For the text-containing cell, return its midpoint in [x, y] coordinate format. 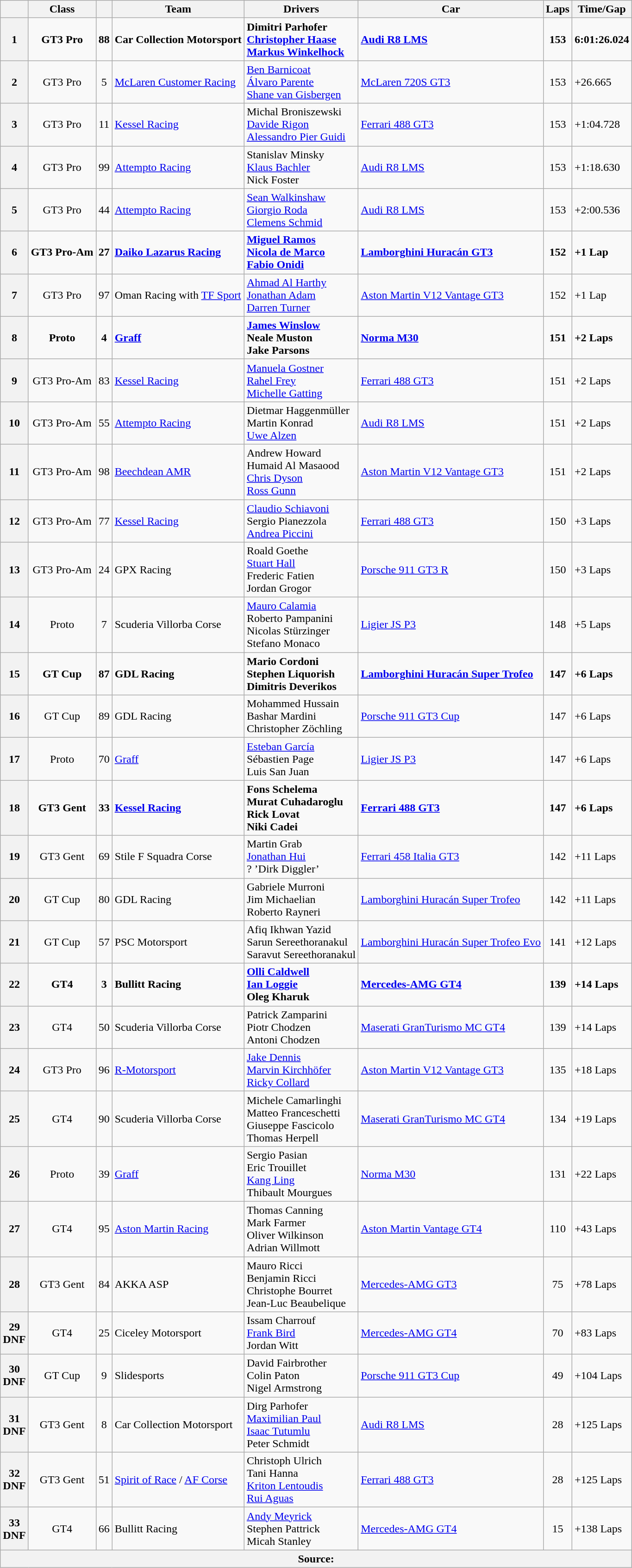
29DNF [14, 1333]
Gabriele Murroni Jim Michaelian Roberto Rayneri [301, 899]
Ahmad Al Harthy Jonathan Adam Darren Turner [301, 295]
+5 Laps [602, 625]
Laps [558, 9]
+26.665 [602, 82]
17 [14, 759]
Andrew Howard Humaid Al Masaood Chris Dyson Ross Gunn [301, 471]
13 [14, 570]
110 [558, 1229]
Aston Martin Racing [178, 1229]
+22 Laps [602, 1173]
Daiko Lazarus Racing [178, 252]
Porsche 911 GT3 R [451, 570]
Sergio Pasian Eric Trouillet Kang Ling Thibault Mourgues [301, 1173]
+83 Laps [602, 1333]
+78 Laps [602, 1285]
Ferrari 458 Italia GT3 [451, 857]
20 [14, 899]
39 [104, 1173]
Car [451, 9]
32DNF [14, 1480]
44 [104, 210]
31DNF [14, 1424]
141 [558, 942]
+138 Laps [602, 1529]
80 [104, 899]
Team [178, 9]
Beechdean AMR [178, 471]
Mohammed Hussain Bashar Mardini Christopher Zöchling [301, 716]
Aston Martin Vantage GT4 [451, 1229]
James Winslow Neale Muston Jake Parsons [301, 338]
Slidesports [178, 1376]
134 [558, 1119]
22 [14, 985]
Dirg Parhofer Maximilian Paul Isaac Tutumlu Peter Schmidt [301, 1424]
+12 Laps [602, 942]
+18 Laps [602, 1070]
AKKA ASP [178, 1285]
Mercedes-AMG GT3 [451, 1285]
83 [104, 380]
Sean Walkinshaw Giorgio Roda Clemens Schmid [301, 210]
51 [104, 1480]
148 [558, 625]
1 [14, 39]
Christoph Ulrich Tani Hanna Kriton Lentoudis Rui Aguas [301, 1480]
Source: [316, 1559]
16 [14, 716]
90 [104, 1119]
Fons Schelema Murat Cuhadaroglu Rick Lovat Niki Cadei [301, 808]
Claudio Schiavoni Sergio Pianezzola Andrea Piccini [301, 521]
Andy Meyrick Stephen Pattrick Micah Stanley [301, 1529]
55 [104, 423]
Dietmar Haggenmüller Martin Konrad Uwe Alzen [301, 423]
33DNF [14, 1529]
66 [104, 1529]
Esteban García Sébastien Page Luis San Juan [301, 759]
Lamborghini Huracán Super Trofeo Evo [451, 942]
2 [14, 82]
Miguel Ramos Nicola de Marco Fabio Onidi [301, 252]
88 [104, 39]
PSC Motorsport [178, 942]
33 [104, 808]
Patrick Zamparini Piotr Chodzen Antoni Chodzen [301, 1027]
Roald Goethe Stuart Hall Frederic Fatien Jordan Grogor [301, 570]
50 [104, 1027]
Oman Racing with TF Sport [178, 295]
30DNF [14, 1376]
6 [14, 252]
87 [104, 674]
Ciceley Motorsport [178, 1333]
McLaren Customer Racing [178, 82]
23 [14, 1027]
69 [104, 857]
12 [14, 521]
David Fairbrother Colin Paton Nigel Armstrong [301, 1376]
10 [14, 423]
Class [62, 9]
+19 Laps [602, 1119]
19 [14, 857]
Lamborghini Huracán GT3 [451, 252]
Spirit of Race / AF Corse [178, 1480]
Thomas Canning Mark Farmer Oliver Wilkinson Adrian Willmott [301, 1229]
75 [558, 1285]
96 [104, 1070]
Ben Barnicoat Álvaro Parente Shane van Gisbergen [301, 82]
Mauro Ricci Benjamin Ricci Christophe Bourret Jean-Luc Beaubelique [301, 1285]
Stile F Squadra Corse [178, 857]
Mario Cordoni Stephen Liquorish Dimitris Deverikos [301, 674]
Issam Charrouf Frank Bird Jordan Witt [301, 1333]
49 [558, 1376]
+1:18.630 [602, 167]
21 [14, 942]
98 [104, 471]
GPX Racing [178, 570]
Afiq Ikhwan Yazid Sarun Sereethoranakul Saravut Sereethoranakul [301, 942]
+1:04.728 [602, 125]
95 [104, 1229]
135 [558, 1070]
Stanislav Minsky Klaus Bachler Nick Foster [301, 167]
Martin Grab Jonathan Hui? ’Dirk Diggler’ [301, 857]
6:01:26.024 [602, 39]
Mauro Calamia Roberto Pampanini Nicolas Stürzinger Stefano Monaco [301, 625]
Manuela Gostner Rahel Frey Michelle Gatting [301, 380]
+2:00.536 [602, 210]
McLaren 720S GT3 [451, 82]
57 [104, 942]
+43 Laps [602, 1229]
Time/Gap [602, 9]
99 [104, 167]
Olli Caldwell Ian Loggie Oleg Kharuk [301, 985]
84 [104, 1285]
Michal Broniszewski Davide Rigon Alessandro Pier Guidi [301, 125]
77 [104, 521]
18 [14, 808]
131 [558, 1173]
97 [104, 295]
Dimitri Parhofer Christopher Haase Markus Winkelhock [301, 39]
Michele Camarlinghi Matteo Franceschetti Giuseppe Fascicolo Thomas Herpell [301, 1119]
+104 Laps [602, 1376]
Drivers [301, 9]
89 [104, 716]
26 [14, 1173]
14 [14, 625]
Jake Dennis Marvin Kirchhöfer Ricky Collard [301, 1070]
R-Motorsport [178, 1070]
